Find where the given text appears and provide that cell's center as (X, Y) coordinate. 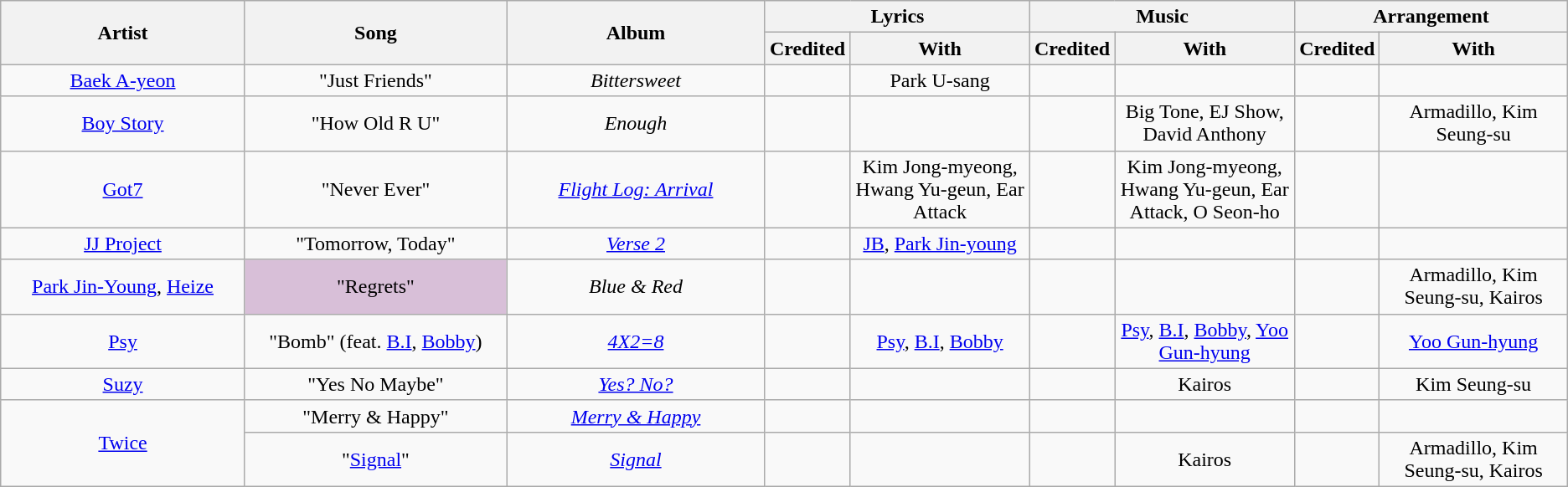
Verse 2 (637, 243)
Flight Log: Arrival (637, 189)
JJ Project (123, 243)
Lyrics (897, 17)
Park Jin-Young, Heize (123, 286)
Kim Seung-su (1473, 384)
Armadillo, Kim Seung-su (1473, 124)
Park U-sang (940, 80)
Yes? No? (637, 384)
Merry & Happy (637, 416)
Artist (123, 33)
Blue & Red (637, 286)
Baek A-yeon (123, 80)
JB, Park Jin-young (940, 243)
4X2=8 (637, 341)
Kim Jong-myeong, Hwang Yu-geun, Ear Attack (940, 189)
Big Tone, EJ Show, David Anthony (1204, 124)
"Signal" (375, 459)
Signal (637, 459)
"How Old R U" (375, 124)
"Never Ever" (375, 189)
Song (375, 33)
"Tomorrow, Today" (375, 243)
"Yes No Maybe" (375, 384)
Psy (123, 341)
Kim Jong-myeong, Hwang Yu-geun, Ear Attack, O Seon-ho (1204, 189)
Got7 (123, 189)
Twice (123, 443)
Bittersweet (637, 80)
Psy, B.I, Bobby (940, 341)
"Bomb" (feat. B.I, Bobby) (375, 341)
Album (637, 33)
"Just Friends" (375, 80)
Music (1162, 17)
"Regrets" (375, 286)
Yoo Gun-hyung (1473, 341)
Psy, B.I, Bobby, Yoo Gun-hyung (1204, 341)
Suzy (123, 384)
Boy Story (123, 124)
"Merry & Happy" (375, 416)
Enough (637, 124)
Arrangement (1431, 17)
